Capture the cell that displays the provided text and extract its [X, Y] central coordinate. 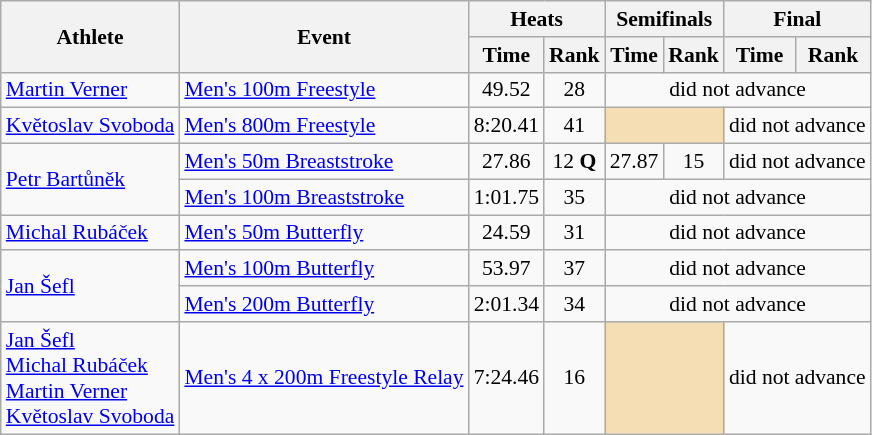
16 [574, 378]
35 [574, 197]
Heats [537, 19]
Semifinals [664, 19]
Final [798, 19]
Men's 4 x 200m Freestyle Relay [324, 378]
7:24.46 [506, 378]
53.97 [506, 269]
27.87 [634, 162]
1:01.75 [506, 197]
15 [694, 162]
27.86 [506, 162]
Men's 100m Breaststroke [324, 197]
2:01.34 [506, 304]
49.52 [506, 90]
41 [574, 126]
24.59 [506, 233]
Jan Šefl [90, 286]
Men's 800m Freestyle [324, 126]
Petr Bartůněk [90, 180]
Men's 50m Butterfly [324, 233]
8:20.41 [506, 126]
12 Q [574, 162]
Michal Rubáček [90, 233]
Event [324, 36]
Men's 100m Butterfly [324, 269]
Men's 100m Freestyle [324, 90]
Athlete [90, 36]
34 [574, 304]
28 [574, 90]
Martin Verner [90, 90]
31 [574, 233]
Men's 200m Butterfly [324, 304]
Květoslav Svoboda [90, 126]
Jan ŠeflMichal RubáčekMartin VernerKvětoslav Svoboda [90, 378]
37 [574, 269]
Men's 50m Breaststroke [324, 162]
